Output the [X, Y] coordinate of the center of the cell containing the given text.  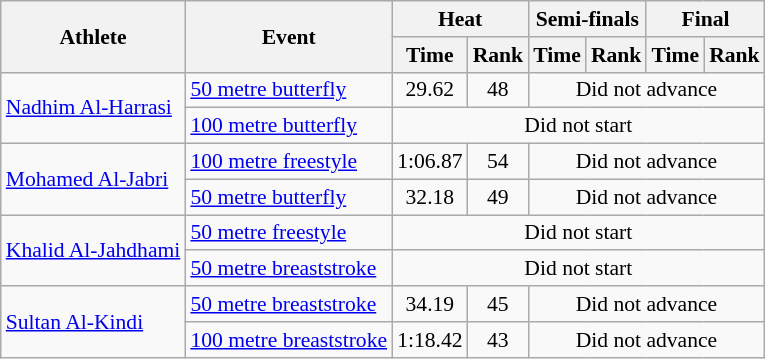
100 metre butterfly [288, 126]
Final [705, 19]
48 [498, 90]
Semi-finals [587, 19]
Sultan Al-Kindi [94, 322]
Khalid Al-Jahdhami [94, 250]
54 [498, 162]
100 metre freestyle [288, 162]
49 [498, 197]
45 [498, 304]
Nadhim Al-Harrasi [94, 108]
Event [288, 36]
29.62 [430, 90]
34.19 [430, 304]
32.18 [430, 197]
Heat [460, 19]
Mohamed Al-Jabri [94, 180]
1:18.42 [430, 340]
1:06.87 [430, 162]
Athlete [94, 36]
43 [498, 340]
50 metre freestyle [288, 233]
100 metre breaststroke [288, 340]
